Return the [x, y] coordinate for the center point of the cell that contains the specified text.  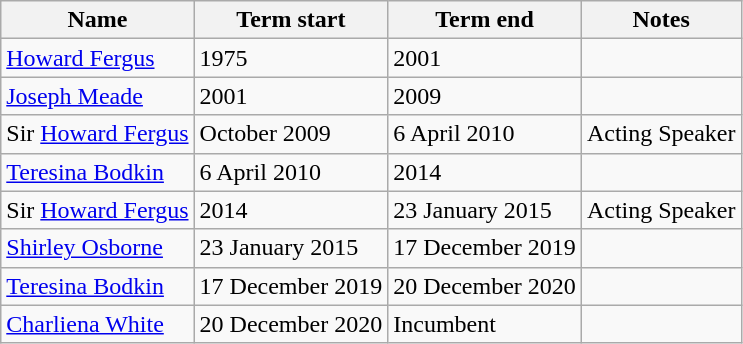
Howard Fergus [98, 58]
Joseph Meade [98, 96]
Incumbent [485, 324]
Shirley Osborne [98, 248]
October 2009 [291, 134]
1975 [291, 58]
Term end [485, 20]
Name [98, 20]
Notes [661, 20]
Charliena White [98, 324]
Term start [291, 20]
2009 [485, 96]
